Detect which cell encompasses the target text, then output its [x, y] center coordinate. 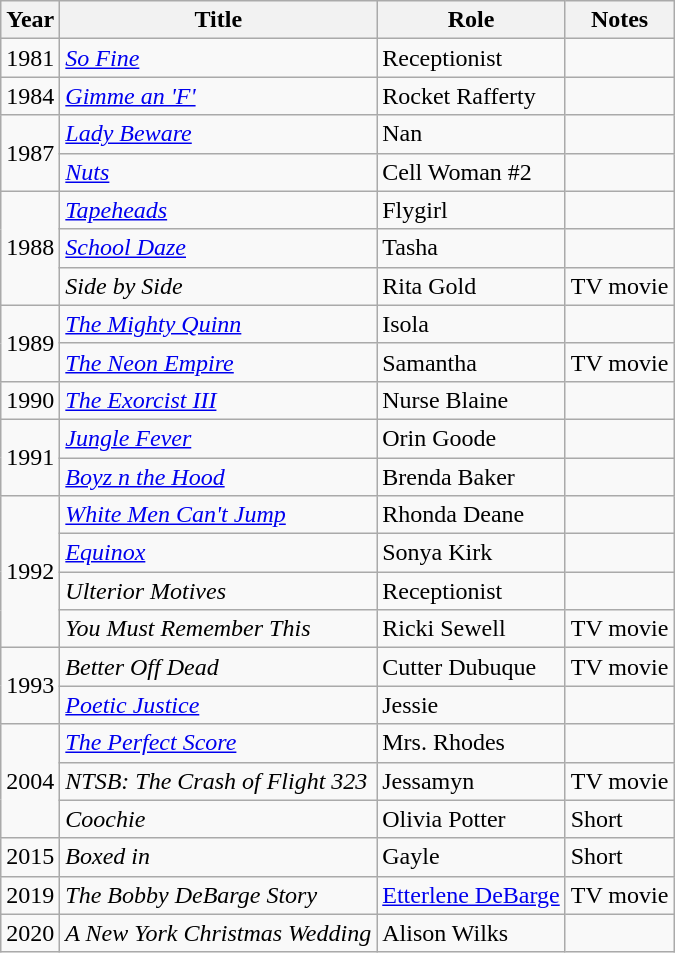
Side by Side [218, 286]
Poetic Justice [218, 705]
Title [218, 20]
Nuts [218, 172]
Brenda Baker [472, 477]
1987 [30, 153]
Nurse Blaine [472, 400]
Tapeheads [218, 210]
The Neon Empire [218, 362]
Rhonda Deane [472, 515]
Jessie [472, 705]
NTSB: The Crash of Flight 323 [218, 781]
1991 [30, 457]
Notes [620, 20]
Orin Goode [472, 438]
Year [30, 20]
Nan [472, 134]
Boxed in [218, 857]
Ricki Sewell [472, 629]
The Exorcist III [218, 400]
Rocket Rafferty [472, 96]
1981 [30, 58]
The Bobby DeBarge Story [218, 895]
Jungle Fever [218, 438]
2020 [30, 933]
Olivia Potter [472, 819]
Better Off Dead [218, 667]
White Men Can't Jump [218, 515]
Alison Wilks [472, 933]
Rita Gold [472, 286]
Lady Beware [218, 134]
Role [472, 20]
Tasha [472, 248]
Gimme an 'F' [218, 96]
Cell Woman #2 [472, 172]
Gayle [472, 857]
Etterlene DeBarge [472, 895]
Jessamyn [472, 781]
The Perfect Score [218, 743]
Ulterior Motives [218, 591]
Sonya Kirk [472, 553]
School Daze [218, 248]
A New York Christmas Wedding [218, 933]
Cutter Dubuque [472, 667]
1984 [30, 96]
2015 [30, 857]
2004 [30, 781]
Mrs. Rhodes [472, 743]
Coochie [218, 819]
1988 [30, 248]
1992 [30, 572]
So Fine [218, 58]
Isola [472, 324]
The Mighty Quinn [218, 324]
1990 [30, 400]
Boyz n the Hood [218, 477]
Samantha [472, 362]
You Must Remember This [218, 629]
1993 [30, 686]
1989 [30, 343]
Flygirl [472, 210]
Equinox [218, 553]
2019 [30, 895]
